Locate the cell with the specified text and output its [X, Y] center coordinate. 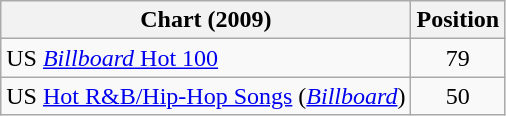
Chart (2009) [206, 20]
US Billboard Hot 100 [206, 58]
79 [458, 58]
Position [458, 20]
US Hot R&B/Hip-Hop Songs (Billboard) [206, 96]
50 [458, 96]
